Output the [X, Y] coordinate of the center of the cell containing the given text.  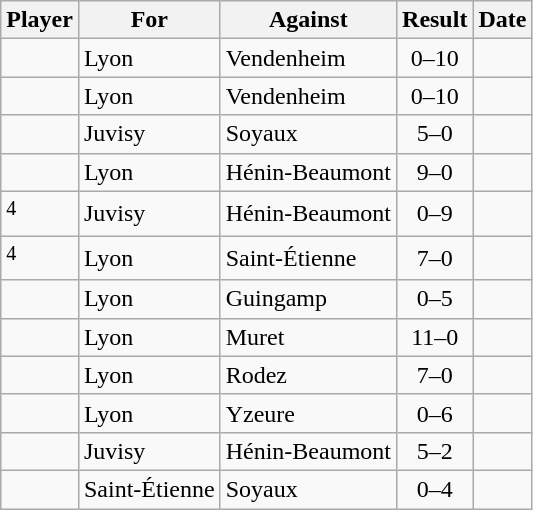
0–4 [435, 489]
Rodez [308, 375]
Date [502, 20]
Muret [308, 337]
0–6 [435, 413]
Result [435, 20]
5–2 [435, 451]
Player [40, 20]
5–0 [435, 134]
0–9 [435, 214]
9–0 [435, 172]
0–5 [435, 299]
Yzeure [308, 413]
Against [308, 20]
Guingamp [308, 299]
11–0 [435, 337]
For [149, 20]
